Detect which cell encompasses the target text, then output its [X, Y] center coordinate. 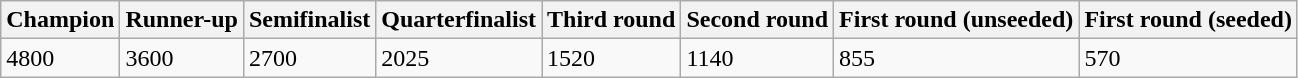
4800 [60, 58]
2700 [309, 58]
Third round [612, 20]
3600 [182, 58]
Second round [758, 20]
855 [956, 58]
1520 [612, 58]
Semifinalist [309, 20]
Runner-up [182, 20]
First round (seeded) [1188, 20]
First round (unseeded) [956, 20]
570 [1188, 58]
Champion [60, 20]
Quarterfinalist [459, 20]
2025 [459, 58]
1140 [758, 58]
